Return [x, y] of the center of cell containing provided text 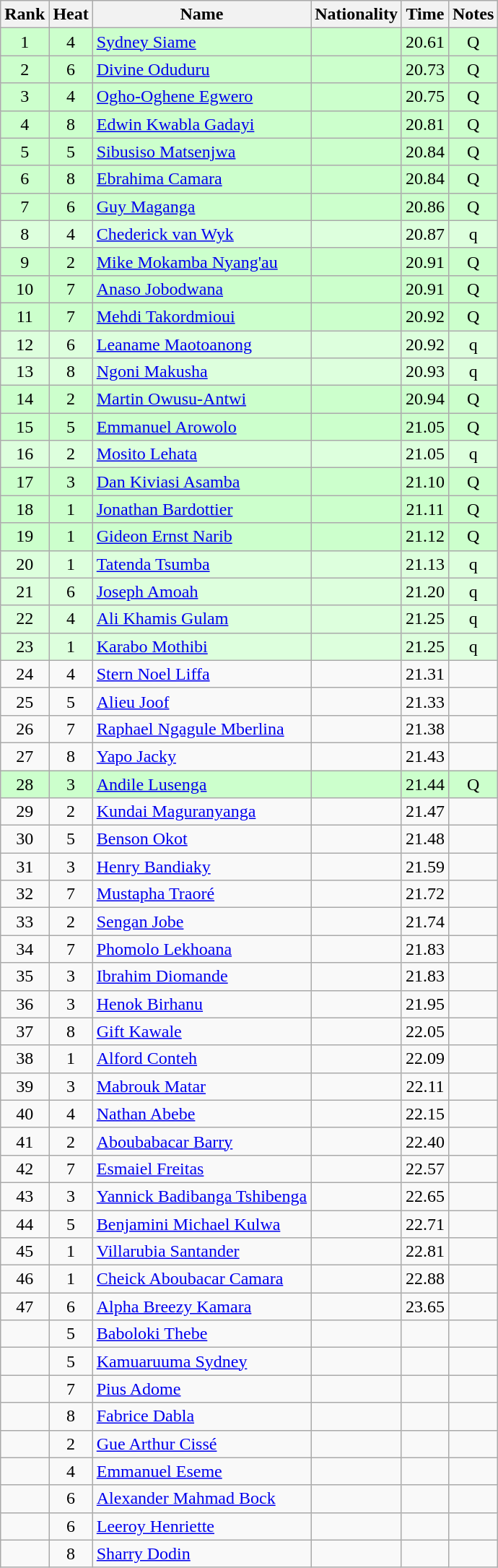
Emmanuel Eseme [201, 1471]
21.11 [424, 509]
Henok Birhanu [201, 1004]
17 [25, 482]
21.10 [424, 482]
23 [25, 646]
Yapo Jacky [201, 756]
Benjamini Michael Kulwa [201, 1224]
31 [25, 867]
20.87 [424, 234]
21.72 [424, 894]
24 [25, 674]
10 [25, 289]
Tatenda Tsumba [201, 564]
Nationality [357, 14]
Aboubabacar Barry [201, 1141]
Karabo Mothibi [201, 646]
20 [25, 564]
Name [201, 14]
45 [25, 1252]
Fabrice Dabla [201, 1416]
Raphael Ngagule Mberlina [201, 729]
21.20 [424, 592]
26 [25, 729]
Guy Maganga [201, 207]
32 [25, 894]
Stern Noel Liffa [201, 674]
46 [25, 1279]
35 [25, 976]
Baboloki Thebe [201, 1334]
Sydney Siame [201, 42]
11 [25, 316]
Mabrouk Matar [201, 1086]
33 [25, 922]
Edwin Kwabla Gadayi [201, 124]
13 [25, 372]
9 [25, 261]
25 [25, 701]
Gue Arthur Cissé [201, 1444]
43 [25, 1196]
Joseph Amoah [201, 592]
Cheick Aboubacar Camara [201, 1279]
21.33 [424, 701]
42 [25, 1169]
Leeroy Henriette [201, 1526]
19 [25, 537]
Alford Conteh [201, 1059]
44 [25, 1224]
Sharry Dodin [201, 1554]
Time [424, 14]
Kamuaruuma Sydney [201, 1361]
47 [25, 1307]
22.57 [424, 1169]
21.43 [424, 756]
21.47 [424, 812]
21.31 [424, 674]
Heat [71, 14]
Ebrahima Camara [201, 179]
Gideon Ernst Narib [201, 537]
21 [25, 592]
41 [25, 1141]
30 [25, 839]
18 [25, 509]
38 [25, 1059]
21.48 [424, 839]
Sengan Jobe [201, 922]
21.12 [424, 537]
Dan Kiviasi Asamba [201, 482]
Villarubia Santander [201, 1252]
22.11 [424, 1086]
20.86 [424, 207]
Leaname Maotoanong [201, 345]
22.15 [424, 1114]
Emmanuel Arowolo [201, 427]
Mike Mokamba Nyang'au [201, 261]
23.65 [424, 1307]
37 [25, 1031]
Kundai Maguranyanga [201, 812]
Pius Adome [201, 1389]
Mehdi Takordmioui [201, 316]
20.75 [424, 97]
27 [25, 756]
20.73 [424, 69]
Jonathan Bardottier [201, 509]
22.05 [424, 1031]
Nathan Abebe [201, 1114]
22.81 [424, 1252]
Henry Bandiaky [201, 867]
36 [25, 1004]
15 [25, 427]
22 [25, 619]
28 [25, 784]
29 [25, 812]
Martin Owusu-Antwi [201, 399]
Phomolo Lekhoana [201, 949]
20.61 [424, 42]
Notes [473, 14]
16 [25, 454]
Mosito Lehata [201, 454]
22.65 [424, 1196]
Alpha Breezy Kamara [201, 1307]
34 [25, 949]
Ali Khamis Gulam [201, 619]
Ngoni Makusha [201, 372]
Rank [25, 14]
Chederick van Wyk [201, 234]
20.93 [424, 372]
Sibusiso Matsenjwa [201, 152]
21.44 [424, 784]
22.40 [424, 1141]
40 [25, 1114]
14 [25, 399]
22.88 [424, 1279]
Benson Okot [201, 839]
22.71 [424, 1224]
Alieu Joof [201, 701]
Divine Oduduru [201, 69]
21.59 [424, 867]
Ogho-Oghene Egwero [201, 97]
Andile Lusenga [201, 784]
21.13 [424, 564]
Esmaiel Freitas [201, 1169]
Anaso Jobodwana [201, 289]
22.09 [424, 1059]
21.74 [424, 922]
Yannick Badibanga Tshibenga [201, 1196]
Gift Kawale [201, 1031]
20.94 [424, 399]
Alexander Mahmad Bock [201, 1499]
21.38 [424, 729]
Ibrahim Diomande [201, 976]
39 [25, 1086]
20.81 [424, 124]
12 [25, 345]
Mustapha Traoré [201, 894]
21.95 [424, 1004]
